Locate the cell with the specified text and output its [x, y] center coordinate. 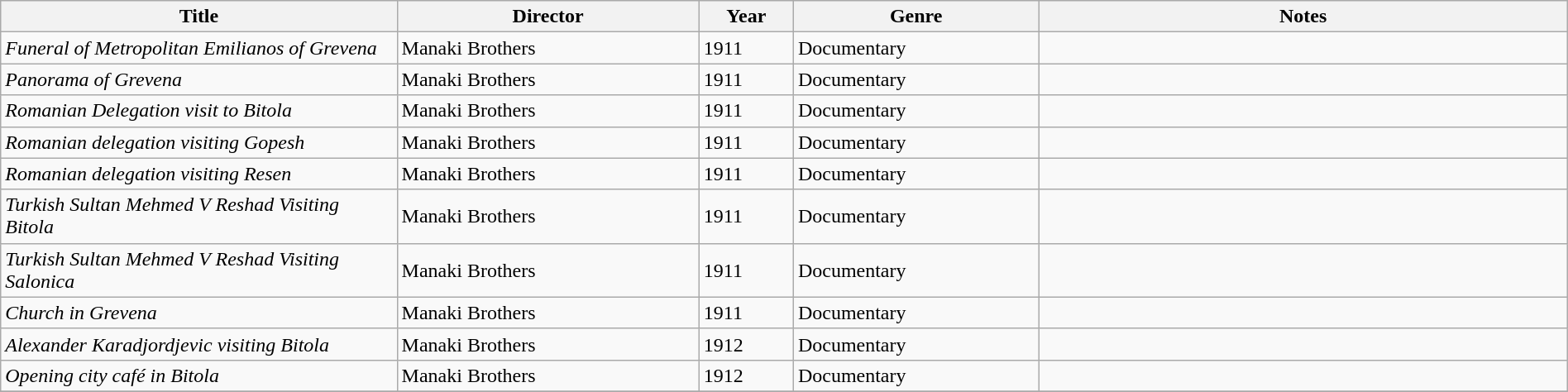
Notes [1303, 17]
Church in Grevena [198, 313]
Genre [916, 17]
Funeral of Metropolitan Emilianos of Grevena [198, 48]
Year [746, 17]
Romanian Delegation visit to Bitola [198, 111]
Turkish Sultan Mehmed V Reshad Visiting Bitola [198, 217]
Alexander Karadjordjevic visiting Bitola [198, 344]
Romanian delegation visiting Resen [198, 174]
Title [198, 17]
Director [547, 17]
Panorama of Grevena [198, 79]
Turkish Sultan Mehmed V Reshad Visiting Salonica [198, 270]
Opening city café in Bitola [198, 375]
Romanian delegation visiting Gopesh [198, 142]
